Provide the [X, Y] coordinate of the cell's center where the given text is located.  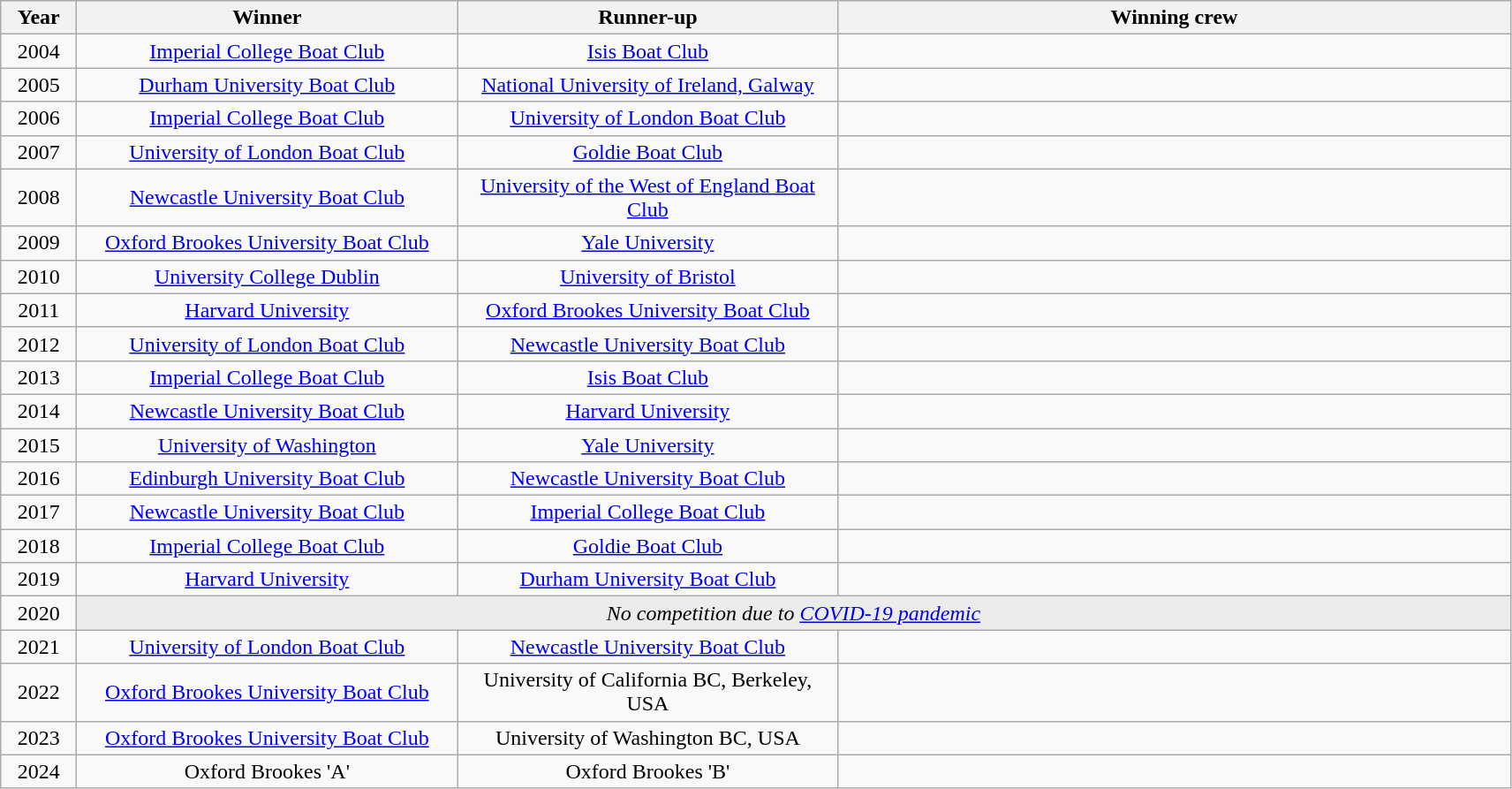
2009 [39, 243]
2015 [39, 444]
Runner-up [648, 18]
2005 [39, 85]
No competition due to COVID-19 pandemic [793, 613]
2007 [39, 152]
2011 [39, 310]
University College Dublin [267, 277]
2021 [39, 647]
2013 [39, 377]
University of Washington BC, USA [648, 738]
Year [39, 18]
2024 [39, 771]
Edinburgh University Boat Club [267, 479]
2018 [39, 546]
2022 [39, 693]
National University of Ireland, Galway [648, 85]
2019 [39, 580]
University of Bristol [648, 277]
University of California BC, Berkeley, USA [648, 693]
University of Washington [267, 444]
2008 [39, 198]
2012 [39, 344]
2006 [39, 118]
2017 [39, 512]
2004 [39, 51]
2010 [39, 277]
2020 [39, 613]
Oxford Brookes 'A' [267, 771]
University of the West of England Boat Club [648, 198]
2023 [39, 738]
Winning crew [1175, 18]
Oxford Brookes 'B' [648, 771]
2016 [39, 479]
2014 [39, 411]
Winner [267, 18]
